Scan for the cell matching the given text and deliver its (X, Y) coordinate at center. 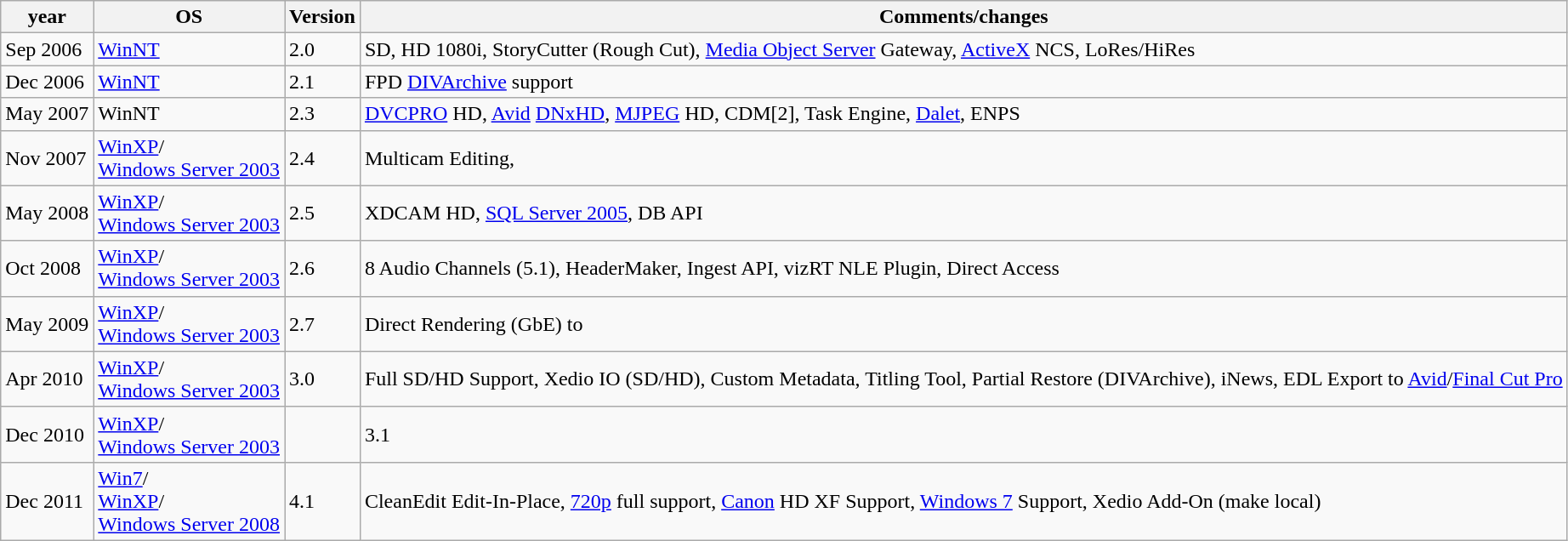
4.1 (323, 501)
OS (189, 17)
Comments/changes (963, 17)
Version (323, 17)
Direct Rendering (GbE) to (963, 323)
Dec 2011 (48, 501)
DVCPRO HD, Avid DNxHD, MJPEG HD, CDM[2], Task Engine, Dalet, ENPS (963, 114)
year (48, 17)
Dec 2010 (48, 434)
2.5 (323, 213)
2.4 (323, 158)
XDCAM HD, SQL Server 2005, DB API (963, 213)
Dec 2006 (48, 82)
2.0 (323, 49)
CleanEdit Edit-In-Place, 720p full support, Canon HD XF Support, Windows 7 Support, Xedio Add-On (make local) (963, 501)
Apr 2010 (48, 379)
2.6 (323, 269)
FPD DIVArchive support (963, 82)
3.1 (963, 434)
Win7/WinXP/Windows Server 2008 (189, 501)
SD, HD 1080i, StoryCutter (Rough Cut), Media Object Server Gateway, ActiveX NCS, LoRes/HiRes (963, 49)
May 2008 (48, 213)
3.0 (323, 379)
2.3 (323, 114)
Nov 2007 (48, 158)
Multicam Editing, (963, 158)
2.7 (323, 323)
Sep 2006 (48, 49)
May 2007 (48, 114)
Oct 2008 (48, 269)
Full SD/HD Support, Xedio IO (SD/HD), Custom Metadata, Titling Tool, Partial Restore (DIVArchive), iNews, EDL Export to Avid/Final Cut Pro (963, 379)
May 2009 (48, 323)
2.1 (323, 82)
8 Audio Channels (5.1), HeaderMaker, Ingest API, vizRT NLE Plugin, Direct Access (963, 269)
